From the cell containing the given text, extract its center point as [X, Y] coordinate. 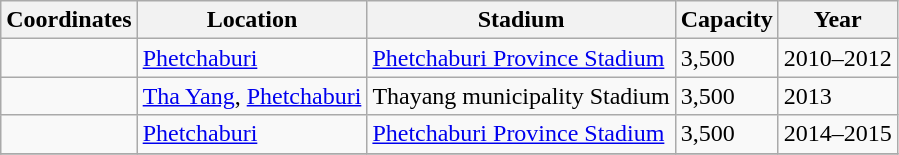
2014–2015 [838, 134]
Thayang municipality Stadium [521, 96]
Stadium [521, 20]
Tha Yang, Phetchaburi [252, 96]
2010–2012 [838, 58]
2013 [838, 96]
Coordinates [69, 20]
Year [838, 20]
Capacity [726, 20]
Location [252, 20]
